For the text-containing cell, return its midpoint in [X, Y] coordinate format. 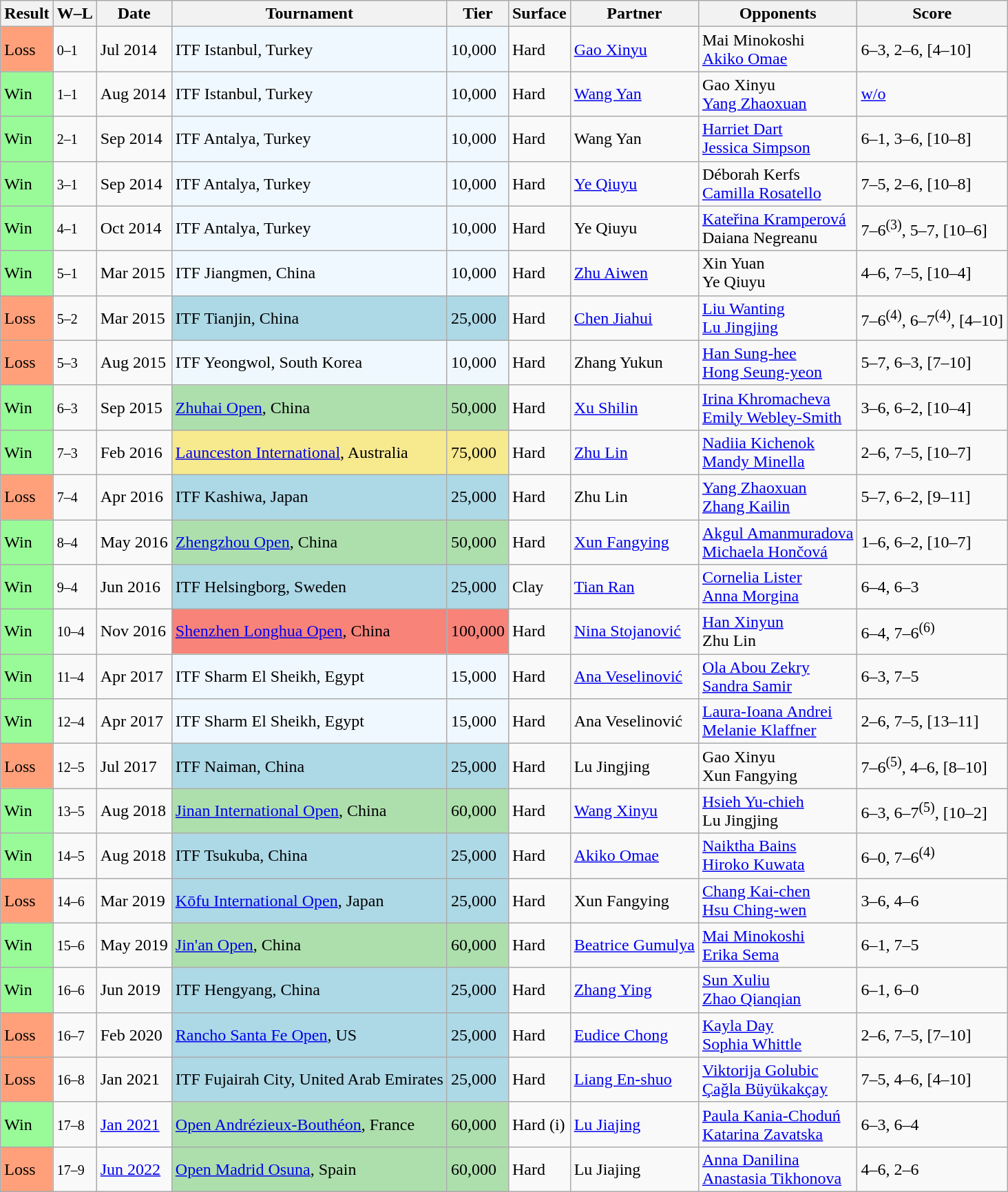
Aug 2014 [134, 94]
Gao Xinyu Yang Zhaoxuan [777, 94]
Jun 2019 [134, 990]
12–5 [74, 766]
Hsieh Yu-chieh Lu Jingjing [777, 811]
Tier [478, 14]
5–2 [74, 318]
Open Andrézieux-Bouthéon, France [309, 1124]
Hard (i) [539, 1124]
Beatrice Gumulya [634, 945]
17–9 [74, 1169]
7–4 [74, 497]
Anna Danilina Anastasia Tikhonova [777, 1169]
2–6, 7–5, [7–10] [932, 1034]
Nov 2016 [134, 632]
Zhang Yukun [634, 362]
75,000 [478, 452]
17–8 [74, 1124]
2–1 [74, 139]
Zhu Aiwen [634, 273]
Irina Khromacheva Emily Webley-Smith [777, 408]
Liang En-shuo [634, 1080]
Launceston International, Australia [309, 452]
Mai Minokoshi Akiko Omae [777, 50]
Rancho Santa Fe Open, US [309, 1034]
Mai Minokoshi Erika Sema [777, 945]
1–1 [74, 94]
12–4 [74, 722]
ITF Kashiwa, Japan [309, 497]
0–1 [74, 50]
ITF Hengyang, China [309, 990]
Harriet Dart Jessica Simpson [777, 139]
Kōfu International Open, Japan [309, 901]
Liu Wanting Lu Jingjing [777, 318]
Open Madrid Osuna, Spain [309, 1169]
7–5, 4–6, [4–10] [932, 1080]
13–5 [74, 811]
Akgul Amanmuradova Michaela Hončová [777, 541]
6–4, 7–6(6) [932, 632]
7–6(4), 6–7(4), [4–10] [932, 318]
W–L [74, 14]
5–3 [74, 362]
3–6, 4–6 [932, 901]
Zhengzhou Open, China [309, 541]
Cornelia Lister Anna Morgina [777, 587]
6–4, 6–3 [932, 587]
6–3, 2–6, [4–10] [932, 50]
w/o [932, 94]
Kateřina Kramperová Daiana Negreanu [777, 229]
3–1 [74, 183]
Han Xinyun Zhu Lin [777, 632]
Lu Jingjing [634, 766]
Chang Kai-chen Hsu Ching-wen [777, 901]
16–7 [74, 1034]
6–1, 3–6, [10–8] [932, 139]
Ola Abou Zekry Sandra Samir [777, 676]
ITF Yeongwol, South Korea [309, 362]
Shenzhen Longhua Open, China [309, 632]
May 2016 [134, 541]
6–3, 7–5 [932, 676]
6–3 [74, 408]
6–1, 7–5 [932, 945]
Score [932, 14]
ITF Tsukuba, China [309, 855]
Akiko Omae [634, 855]
4–6, 7–5, [10–4] [932, 273]
ITF Fujairah City, United Arab Emirates [309, 1080]
4–1 [74, 229]
Chen Jiahui [634, 318]
Paula Kania-Choduń Katarina Zavatska [777, 1124]
Kayla Day Sophia Whittle [777, 1034]
Gao Xinyu [634, 50]
5–7, 6–3, [7–10] [932, 362]
Han Sung-hee Hong Seung-yeon [777, 362]
16–6 [74, 990]
Xu Shilin [634, 408]
Tournament [309, 14]
5–1 [74, 273]
9–4 [74, 587]
Nina Stojanović [634, 632]
Surface [539, 14]
Clay [539, 587]
Laura-Ioana Andrei Melanie Klaffner [777, 722]
2–6, 7–5, [13–11] [932, 722]
ITF Naiman, China [309, 766]
Naiktha Bains Hiroko Kuwata [777, 855]
8–4 [74, 541]
Opponents [777, 14]
Feb 2016 [134, 452]
14–6 [74, 901]
Jin'an Open, China [309, 945]
Tian Ran [634, 587]
Zhang Ying [634, 990]
Zhuhai Open, China [309, 408]
Déborah Kerfs Camilla Rosatello [777, 183]
6–3, 6–7(5), [10–2] [932, 811]
15–6 [74, 945]
Apr 2016 [134, 497]
11–4 [74, 676]
7–6(5), 4–6, [8–10] [932, 766]
14–5 [74, 855]
ITF Tianjin, China [309, 318]
6–3, 6–4 [932, 1124]
Gao Xinyu Xun Fangying [777, 766]
Viktorija Golubic Çağla Büyükakçay [777, 1080]
7–3 [74, 452]
Nadiia Kichenok Mandy Minella [777, 452]
1–6, 6–2, [10–7] [932, 541]
Jul 2014 [134, 50]
Yang Zhaoxuan Zhang Kailin [777, 497]
Jul 2017 [134, 766]
ITF Jiangmen, China [309, 273]
6–0, 7–6(4) [932, 855]
Sun Xuliu Zhao Qianqian [777, 990]
Jinan International Open, China [309, 811]
Wang Xinyu [634, 811]
4–6, 2–6 [932, 1169]
7–6(3), 5–7, [10–6] [932, 229]
Mar 2019 [134, 901]
16–8 [74, 1080]
7–5, 2–6, [10–8] [932, 183]
2–6, 7–5, [10–7] [932, 452]
Xin Yuan Ye Qiuyu [777, 273]
3–6, 6–2, [10–4] [932, 408]
Feb 2020 [134, 1034]
Aug 2015 [134, 362]
6–1, 6–0 [932, 990]
Eudice Chong [634, 1034]
Date [134, 14]
10–4 [74, 632]
Jun 2016 [134, 587]
5–7, 6–2, [9–11] [932, 497]
Sep 2015 [134, 408]
100,000 [478, 632]
ITF Helsingborg, Sweden [309, 587]
Result [27, 14]
May 2019 [134, 945]
Oct 2014 [134, 229]
Jun 2022 [134, 1169]
Partner [634, 14]
